Provide the (x, y) coordinate of the cell's center where the given text is located.  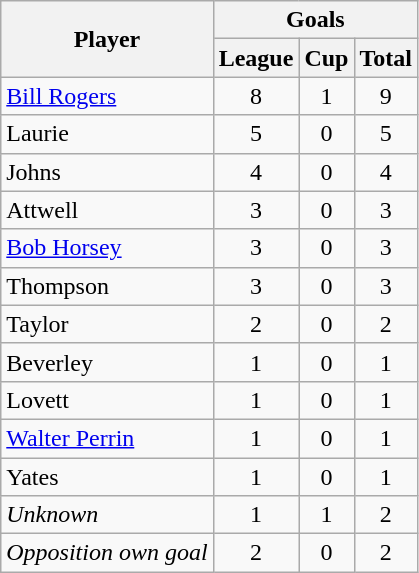
Attwell (107, 210)
Lovett (107, 400)
Opposition own goal (107, 553)
Goals (315, 20)
Laurie (107, 134)
Yates (107, 477)
League (256, 58)
8 (256, 96)
Cup (326, 58)
Bob Horsey (107, 248)
Taylor (107, 324)
Bill Rogers (107, 96)
Johns (107, 172)
Total (386, 58)
Unknown (107, 515)
Player (107, 39)
Walter Perrin (107, 438)
Thompson (107, 286)
Beverley (107, 362)
9 (386, 96)
